Detect which cell encompasses the target text, then output its (X, Y) center coordinate. 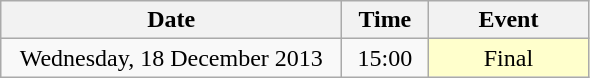
Event (508, 20)
Date (172, 20)
Final (508, 58)
Time (385, 20)
Wednesday, 18 December 2013 (172, 58)
15:00 (385, 58)
